Provide the [X, Y] coordinate of the cell's center where the given text is located.  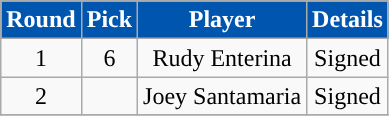
2 [41, 96]
Pick [109, 20]
Rudy Enterina [222, 58]
Round [41, 20]
Player [222, 20]
Joey Santamaria [222, 96]
1 [41, 58]
Details [348, 20]
6 [109, 58]
